Identify which cell holds the provided text, then report its [x, y] central coordinate. 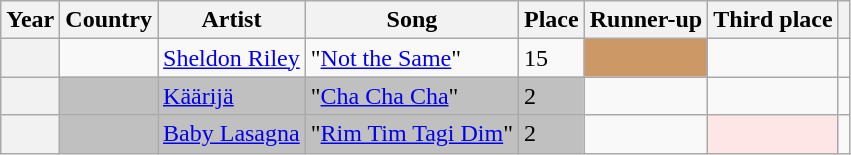
Place [552, 20]
"Rim Tim Tagi Dim" [412, 134]
Käärijä [232, 96]
Runner-up [646, 20]
Third place [773, 20]
Sheldon Riley [232, 58]
"Cha Cha Cha" [412, 96]
Country [109, 20]
Artist [232, 20]
Baby Lasagna [232, 134]
15 [552, 58]
Song [412, 20]
"Not the Same" [412, 58]
Year [30, 20]
